Scan for the cell matching the given text and deliver its (x, y) coordinate at center. 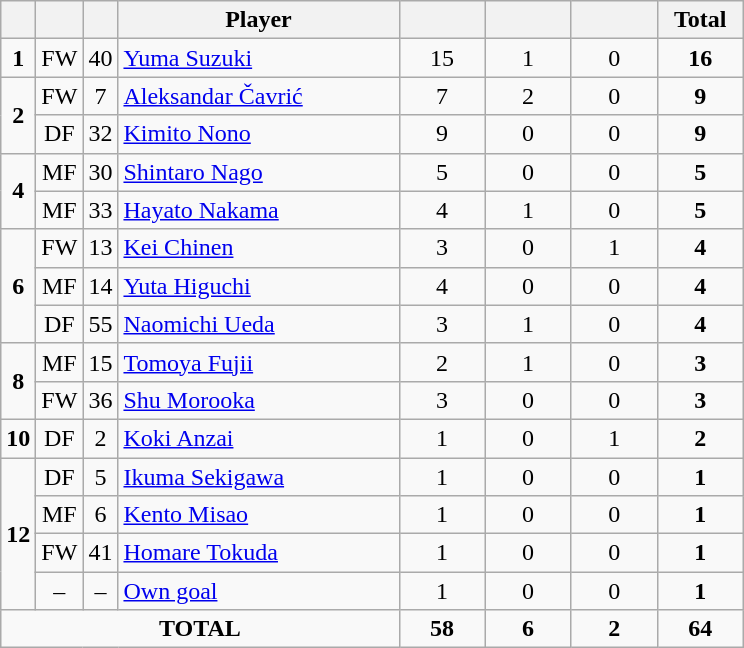
Naomichi Ueda (258, 324)
Aleksandar Čavrić (258, 96)
Hayato Nakama (258, 210)
Kimito Nono (258, 134)
58 (442, 629)
30 (100, 172)
Koki Anzai (258, 438)
Tomoya Fujii (258, 362)
55 (100, 324)
16 (700, 58)
8 (18, 381)
Kento Misao (258, 515)
TOTAL (200, 629)
36 (100, 400)
Yuta Higuchi (258, 286)
Shintaro Nago (258, 172)
Ikuma Sekigawa (258, 477)
Own goal (258, 591)
33 (100, 210)
Player (258, 20)
10 (18, 438)
14 (100, 286)
41 (100, 553)
Yuma Suzuki (258, 58)
Total (700, 20)
64 (700, 629)
13 (100, 248)
Kei Chinen (258, 248)
32 (100, 134)
Shu Morooka (258, 400)
Homare Tokuda (258, 553)
12 (18, 534)
40 (100, 58)
